Find where the given text appears and provide that cell's center as (X, Y) coordinate. 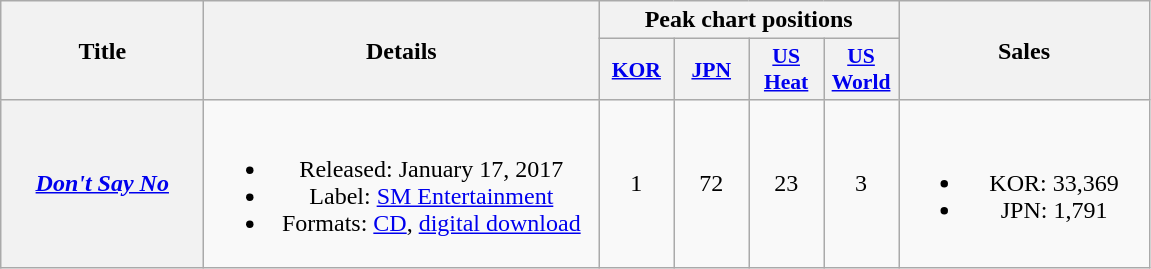
1 (636, 184)
USWorld (862, 70)
72 (712, 184)
JPN (712, 70)
KOR: 33,369JPN: 1,791 (1024, 184)
Title (102, 50)
KOR (636, 70)
Details (402, 50)
Sales (1024, 50)
3 (862, 184)
23 (786, 184)
USHeat (786, 70)
Don't Say No (102, 184)
Peak chart positions (749, 20)
Released: January 17, 2017Label: SM EntertainmentFormats: CD, digital download (402, 184)
